Identify which cell holds the provided text, then report its [X, Y] central coordinate. 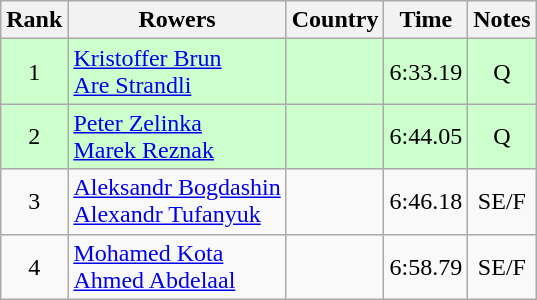
6:44.05 [426, 136]
Peter ZelinkaMarek Reznak [177, 136]
4 [34, 266]
Mohamed KotaAhmed Abdelaal [177, 266]
Country [335, 20]
Time [426, 20]
Kristoffer BrunAre Strandli [177, 72]
2 [34, 136]
Rank [34, 20]
1 [34, 72]
Rowers [177, 20]
Notes [502, 20]
6:58.79 [426, 266]
6:33.19 [426, 72]
6:46.18 [426, 202]
Aleksandr BogdashinAlexandr Tufanyuk [177, 202]
3 [34, 202]
